Capture the cell that displays the provided text and extract its (x, y) central coordinate. 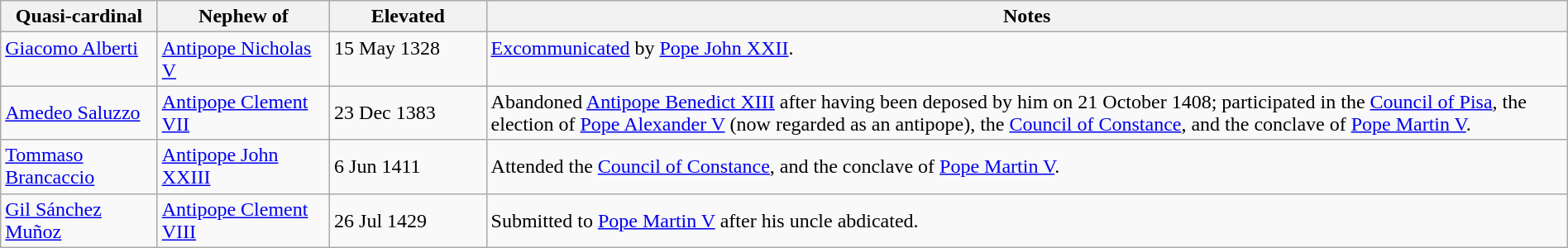
Notes (1027, 17)
Antipope Nicholas V (243, 60)
6 Jun 1411 (409, 167)
23 Dec 1383 (409, 112)
Nephew of (243, 17)
15 May 1328 (409, 60)
Gil Sánchez Muñoz (79, 220)
Tommaso Brancaccio (79, 167)
Antipope Clement VII (243, 112)
Quasi-cardinal (79, 17)
Attended the Council of Constance, and the conclave of Pope Martin V. (1027, 167)
Excommunicated by Pope John XXII. (1027, 60)
Submitted to Pope Martin V after his uncle abdicated. (1027, 220)
Amedeo Saluzzo (79, 112)
Giacomo Alberti (79, 60)
26 Jul 1429 (409, 220)
Elevated (409, 17)
Antipope John XXIII (243, 167)
Antipope Clement VIII (243, 220)
